Scan for the cell matching the given text and deliver its (X, Y) coordinate at center. 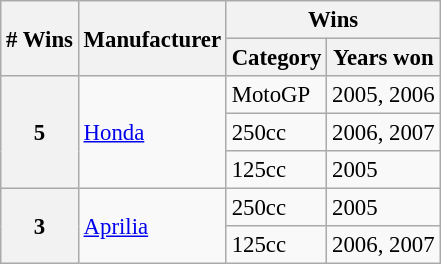
5 (40, 132)
2005, 2006 (384, 95)
Honda (152, 132)
Manufacturer (152, 38)
# Wins (40, 38)
Wins (333, 20)
Years won (384, 58)
3 (40, 226)
MotoGP (276, 95)
Category (276, 58)
Aprilia (152, 226)
